Determine the (X, Y) coordinate at the center of the cell enclosing the given text.  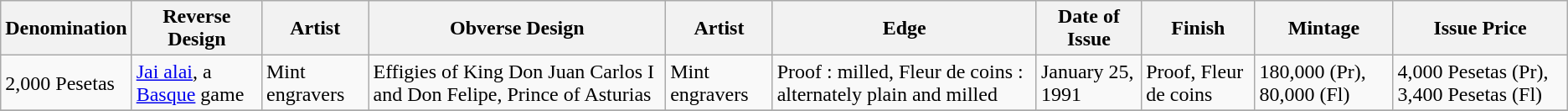
Date of Issue (1089, 29)
Jai alai, a Basque game (196, 82)
Reverse Design (196, 29)
Proof, Fleur de coins (1198, 82)
January 25, 1991 (1089, 82)
180,000 (Pr), 80,000 (Fl) (1323, 82)
Proof : milled, Fleur de coins : alternately plain and milled (905, 82)
Edge (905, 29)
Mintage (1323, 29)
2,000 Pesetas (66, 82)
Effigies of King Don Juan Carlos I and Don Felipe, Prince of Asturias (518, 82)
Issue Price (1480, 29)
Finish (1198, 29)
4,000 Pesetas (Pr), 3,400 Pesetas (Fl) (1480, 82)
Obverse Design (518, 29)
Denomination (66, 29)
